Search for the cell housing the specified text and yield its [x, y] center coordinate. 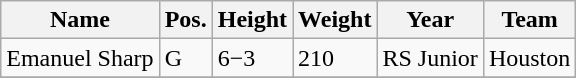
210 [335, 58]
Houston [529, 58]
RS Junior [430, 58]
G [186, 58]
6−3 [252, 58]
Emanuel Sharp [80, 58]
Height [252, 20]
Team [529, 20]
Weight [335, 20]
Pos. [186, 20]
Year [430, 20]
Name [80, 20]
